Search for the cell housing the specified text and yield its [x, y] center coordinate. 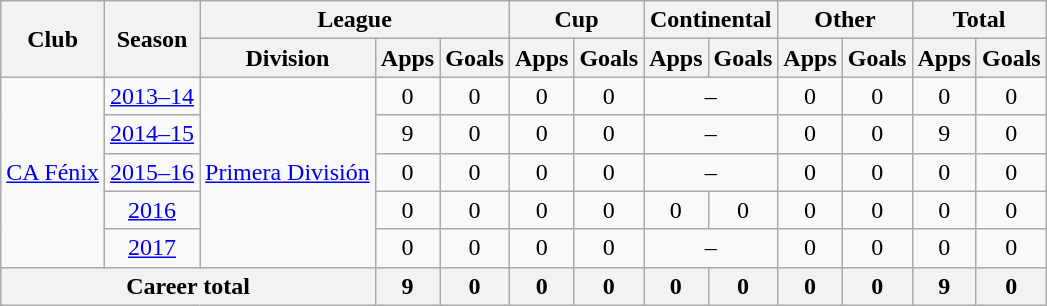
League [355, 20]
2017 [152, 248]
Continental [711, 20]
Season [152, 39]
Primera División [288, 172]
Other [845, 20]
CA Fénix [53, 172]
Career total [188, 286]
2014–15 [152, 134]
2013–14 [152, 96]
Division [288, 58]
2016 [152, 210]
Total [979, 20]
2015–16 [152, 172]
Cup [576, 20]
Club [53, 39]
